Extract the [X, Y] coordinate from the center of the cell holding the provided text.  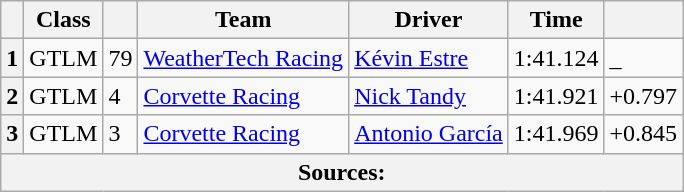
Time [556, 20]
Class [64, 20]
1:41.124 [556, 58]
1:41.921 [556, 96]
Antonio García [429, 134]
1:41.969 [556, 134]
_ [644, 58]
Driver [429, 20]
+0.845 [644, 134]
WeatherTech Racing [244, 58]
79 [120, 58]
Kévin Estre [429, 58]
Team [244, 20]
1 [12, 58]
Nick Tandy [429, 96]
+0.797 [644, 96]
4 [120, 96]
2 [12, 96]
Sources: [342, 172]
